Return the [X, Y] coordinate for the center point of the cell that contains the specified text.  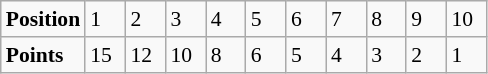
9 [426, 19]
12 [145, 55]
7 [346, 19]
Points [43, 55]
Position [43, 19]
15 [105, 55]
